Return the (x, y) coordinate for the center point of the cell that contains the specified text.  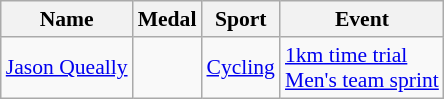
Jason Queally (67, 68)
Medal (168, 19)
Cycling (240, 68)
Name (67, 19)
Event (362, 19)
Sport (240, 19)
1km time trialMen's team sprint (362, 68)
